Scan for the cell matching the given text and deliver its [x, y] coordinate at center. 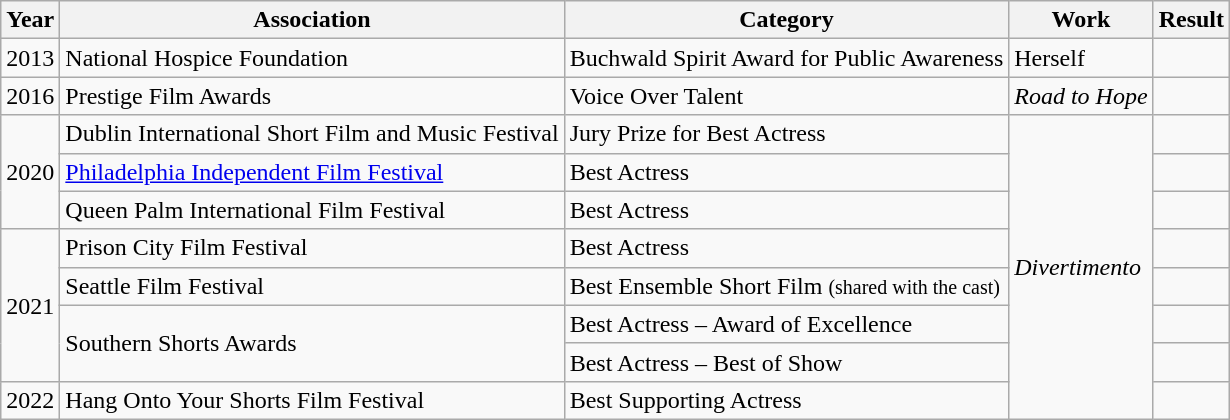
Best Ensemble Short Film (shared with the cast) [786, 286]
Association [312, 20]
Road to Hope [1081, 96]
Queen Palm International Film Festival [312, 210]
Prestige Film Awards [312, 96]
2022 [30, 400]
Result [1191, 20]
Philadelphia Independent Film Festival [312, 172]
Southern Shorts Awards [312, 343]
Buchwald Spirit Award for Public Awareness [786, 58]
Best Supporting Actress [786, 400]
2021 [30, 305]
Work [1081, 20]
National Hospice Foundation [312, 58]
Year [30, 20]
Herself [1081, 58]
Voice Over Talent [786, 96]
Category [786, 20]
Jury Prize for Best Actress [786, 134]
2016 [30, 96]
Hang Onto Your Shorts Film Festival [312, 400]
Best Actress – Best of Show [786, 362]
2020 [30, 172]
2013 [30, 58]
Prison City Film Festival [312, 248]
Best Actress – Award of Excellence [786, 324]
Dublin International Short Film and Music Festival [312, 134]
Seattle Film Festival [312, 286]
Divertimento [1081, 267]
